Return the (X, Y) coordinate for the center point of the cell that contains the specified text.  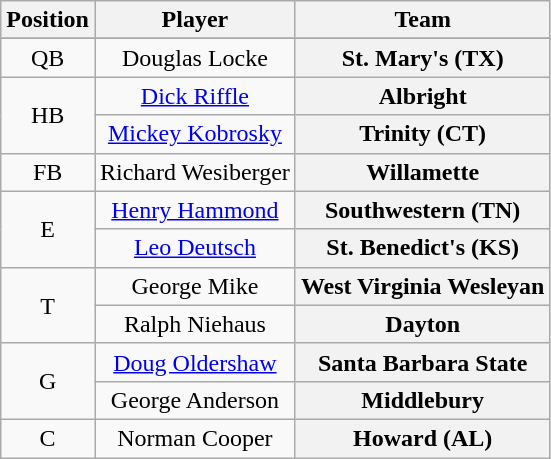
St. Benedict's (KS) (422, 248)
Dick Riffle (194, 96)
HB (48, 115)
Henry Hammond (194, 210)
T (48, 305)
Southwestern (TN) (422, 210)
Norman Cooper (194, 438)
Howard (AL) (422, 438)
C (48, 438)
Player (194, 20)
Doug Oldershaw (194, 362)
West Virginia Wesleyan (422, 286)
Middlebury (422, 400)
Team (422, 20)
Santa Barbara State (422, 362)
George Anderson (194, 400)
Richard Wesiberger (194, 172)
George Mike (194, 286)
Dayton (422, 324)
Leo Deutsch (194, 248)
Ralph Niehaus (194, 324)
E (48, 229)
Position (48, 20)
Douglas Locke (194, 58)
G (48, 381)
St. Mary's (TX) (422, 58)
Mickey Kobrosky (194, 134)
FB (48, 172)
QB (48, 58)
Trinity (CT) (422, 134)
Albright (422, 96)
Willamette (422, 172)
